Search for the cell housing the specified text and yield its (x, y) center coordinate. 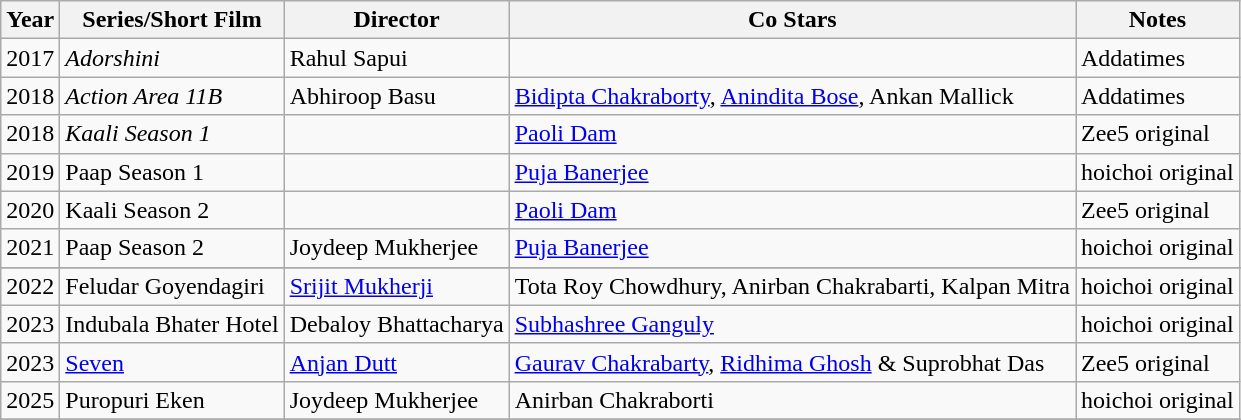
Co Stars (792, 20)
2020 (30, 210)
Srijit Mukherji (396, 286)
Anirban Chakraborti (792, 400)
2017 (30, 58)
Paap Season 2 (172, 248)
2022 (30, 286)
Director (396, 20)
Bidipta Chakraborty, Anindita Bose, Ankan Mallick (792, 96)
Seven (172, 362)
Debaloy Bhattacharya (396, 324)
2025 (30, 400)
Notes (1158, 20)
Tota Roy Chowdhury, Anirban Chakrabarti, Kalpan Mitra (792, 286)
Indubala Bhater Hotel (172, 324)
Kaali Season 2 (172, 210)
Action Area 11B (172, 96)
Abhiroop Basu (396, 96)
Paap Season 1 (172, 172)
2021 (30, 248)
2019 (30, 172)
Series/Short Film (172, 20)
Anjan Dutt (396, 362)
Feludar Goyendagiri (172, 286)
Rahul Sapui (396, 58)
Year (30, 20)
Gaurav Chakrabarty, Ridhima Ghosh & Suprobhat Das (792, 362)
Subhashree Ganguly (792, 324)
Kaali Season 1 (172, 134)
Adorshini (172, 58)
Puropuri Eken (172, 400)
